Search for the cell housing the specified text and yield its (x, y) center coordinate. 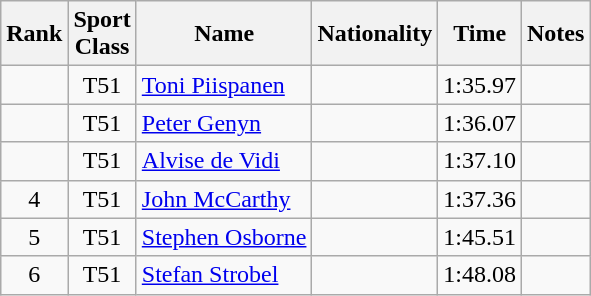
1:48.08 (480, 275)
6 (34, 275)
4 (34, 199)
Notes (555, 34)
Name (224, 34)
5 (34, 237)
1:36.07 (480, 123)
Nationality (375, 34)
1:37.36 (480, 199)
1:45.51 (480, 237)
Stephen Osborne (224, 237)
Toni Piispanen (224, 85)
1:37.10 (480, 161)
Stefan Strobel (224, 275)
Time (480, 34)
Rank (34, 34)
SportClass (102, 34)
Alvise de Vidi (224, 161)
1:35.97 (480, 85)
Peter Genyn (224, 123)
John McCarthy (224, 199)
